Identify which cell holds the provided text, then report its [x, y] central coordinate. 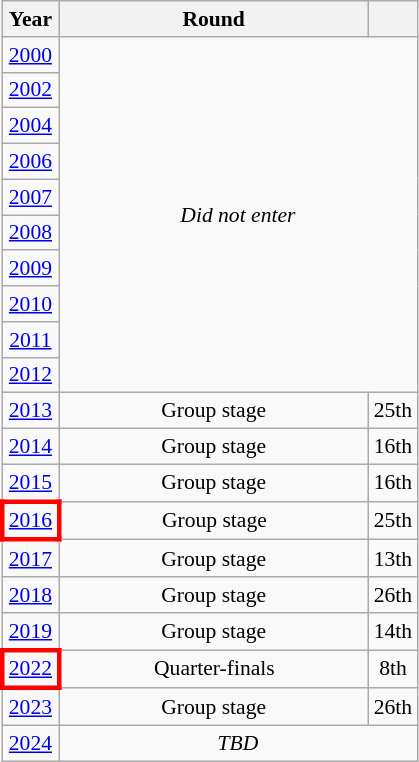
2019 [30, 632]
2011 [30, 340]
2010 [30, 304]
2022 [30, 670]
2016 [30, 520]
14th [394, 632]
Quarter-finals [214, 670]
2007 [30, 197]
Did not enter [238, 215]
2014 [30, 447]
2018 [30, 595]
Round [214, 19]
2024 [30, 744]
2013 [30, 411]
2015 [30, 482]
2004 [30, 126]
2006 [30, 162]
2009 [30, 269]
13th [394, 558]
2017 [30, 558]
8th [394, 670]
TBD [238, 744]
2000 [30, 55]
Year [30, 19]
2023 [30, 708]
2012 [30, 375]
2008 [30, 233]
2002 [30, 90]
